For the text-containing cell, return its midpoint in [x, y] coordinate format. 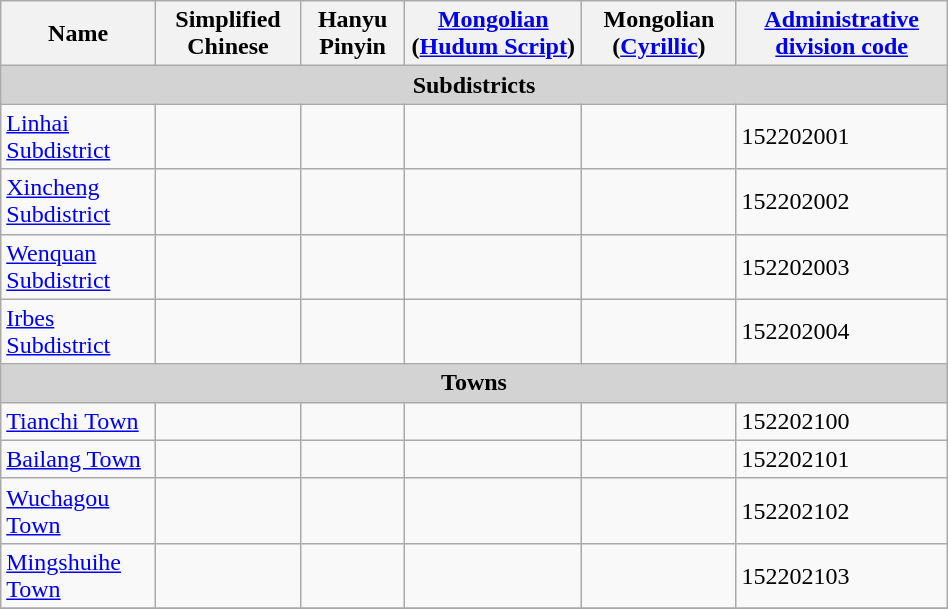
Subdistricts [474, 85]
Wuchagou Town [78, 510]
Mongolian (Hudum Script) [494, 34]
152202003 [842, 266]
Xincheng Subdistrict [78, 202]
Irbes Subdistrict [78, 332]
Mingshuihe Town [78, 576]
Simplified Chinese [228, 34]
Administrative division code [842, 34]
152202100 [842, 421]
Hanyu Pinyin [352, 34]
Towns [474, 383]
152202101 [842, 459]
152202102 [842, 510]
152202103 [842, 576]
152202002 [842, 202]
Mongolian (Cyrillic) [659, 34]
Tianchi Town [78, 421]
Linhai Subdistrict [78, 136]
Name [78, 34]
Bailang Town [78, 459]
152202001 [842, 136]
Wenquan Subdistrict [78, 266]
152202004 [842, 332]
